Provide the [x, y] coordinate of the cell's center where the given text is located.  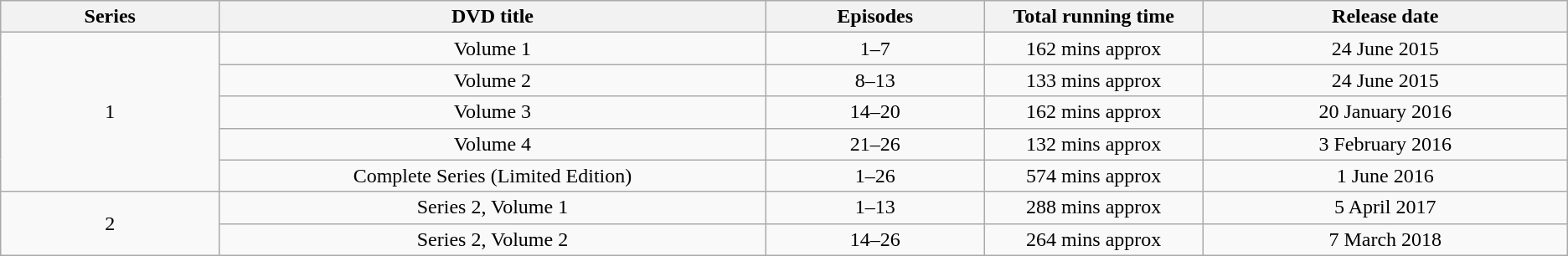
14–26 [874, 239]
Volume 4 [493, 144]
3 February 2016 [1385, 144]
1–13 [874, 207]
2 [111, 223]
Series 2, Volume 1 [493, 207]
Release date [1385, 17]
DVD title [493, 17]
288 mins approx [1094, 207]
1–26 [874, 176]
Series [111, 17]
20 January 2016 [1385, 112]
Series 2, Volume 2 [493, 239]
1–7 [874, 49]
Volume 3 [493, 112]
8–13 [874, 80]
264 mins approx [1094, 239]
1 [111, 112]
132 mins approx [1094, 144]
14–20 [874, 112]
5 April 2017 [1385, 207]
Complete Series (Limited Edition) [493, 176]
1 June 2016 [1385, 176]
7 March 2018 [1385, 239]
133 mins approx [1094, 80]
Volume 1 [493, 49]
Episodes [874, 17]
21–26 [874, 144]
574 mins approx [1094, 176]
Volume 2 [493, 80]
Total running time [1094, 17]
